Locate the cell with the specified text and output its (X, Y) center coordinate. 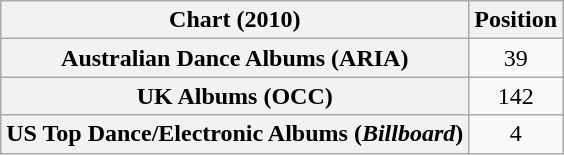
US Top Dance/Electronic Albums (Billboard) (235, 134)
4 (516, 134)
142 (516, 96)
Position (516, 20)
UK Albums (OCC) (235, 96)
Chart (2010) (235, 20)
Australian Dance Albums (ARIA) (235, 58)
39 (516, 58)
